Search for the cell housing the specified text and yield its [X, Y] center coordinate. 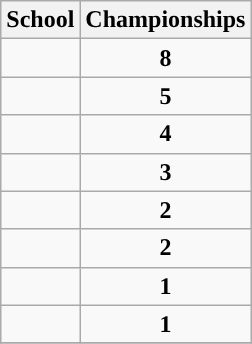
5 [166, 96]
Championships [166, 20]
8 [166, 58]
School [40, 20]
3 [166, 172]
4 [166, 134]
